Locate the cell with the specified text and output its [X, Y] center coordinate. 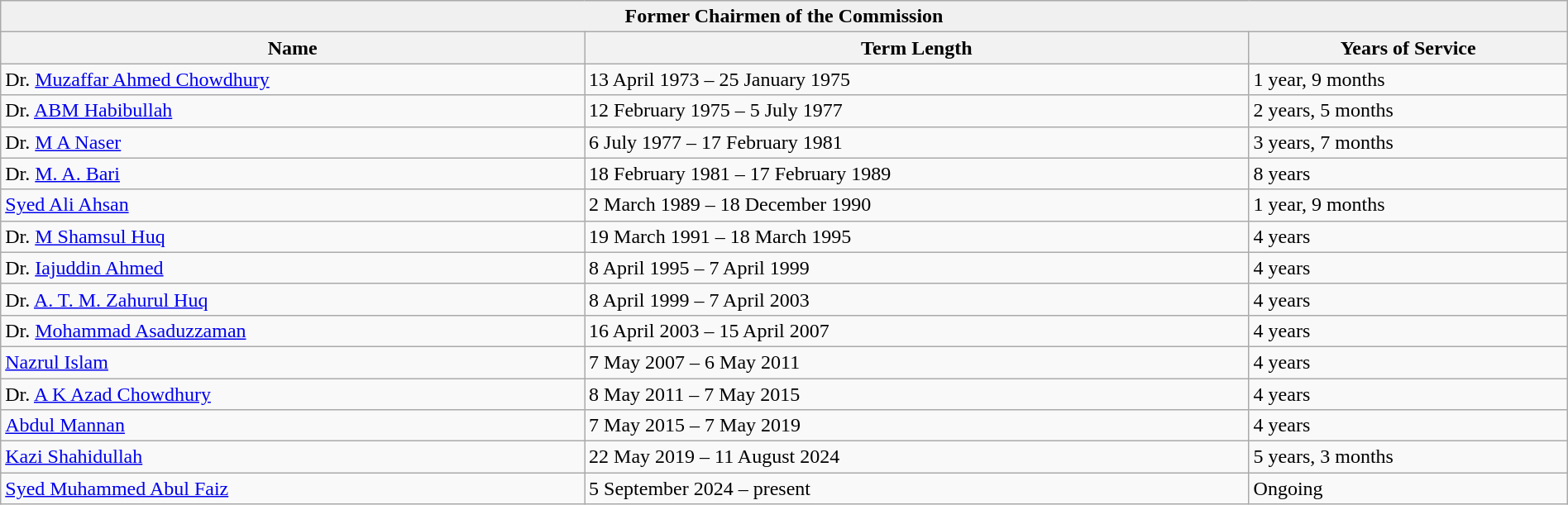
Dr. Iajuddin Ahmed [293, 268]
Former Chairmen of the Commission [784, 17]
5 years, 3 months [1408, 457]
Kazi Shahidullah [293, 457]
13 April 1973 – 25 January 1975 [917, 79]
5 September 2024 – present [917, 488]
22 May 2019 – 11 August 2024 [917, 457]
2 March 1989 – 18 December 1990 [917, 205]
8 April 1999 – 7 April 2003 [917, 299]
8 April 1995 – 7 April 1999 [917, 268]
Dr. M. A. Bari [293, 174]
Syed Ali Ahsan [293, 205]
Abdul Mannan [293, 426]
Term Length [917, 48]
19 March 1991 – 18 March 1995 [917, 236]
Nazrul Islam [293, 362]
6 July 1977 – 17 February 1981 [917, 142]
Dr. A. T. M. Zahurul Huq [293, 299]
Name [293, 48]
3 years, 7 months [1408, 142]
Dr. A K Azad Chowdhury [293, 394]
Dr. ABM Habibullah [293, 111]
Dr. Mohammad Asaduzzaman [293, 331]
Syed Muhammed Abul Faiz [293, 488]
8 May 2011 – 7 May 2015 [917, 394]
2 years, 5 months [1408, 111]
7 May 2007 – 6 May 2011 [917, 362]
16 April 2003 – 15 April 2007 [917, 331]
7 May 2015 – 7 May 2019 [917, 426]
Dr. Muzaffar Ahmed Chowdhury [293, 79]
12 February 1975 – 5 July 1977 [917, 111]
Years of Service [1408, 48]
Ongoing [1408, 488]
18 February 1981 – 17 February 1989 [917, 174]
Dr. M A Naser [293, 142]
8 years [1408, 174]
Dr. M Shamsul Huq [293, 236]
